Identify which cell holds the provided text, then report its (x, y) central coordinate. 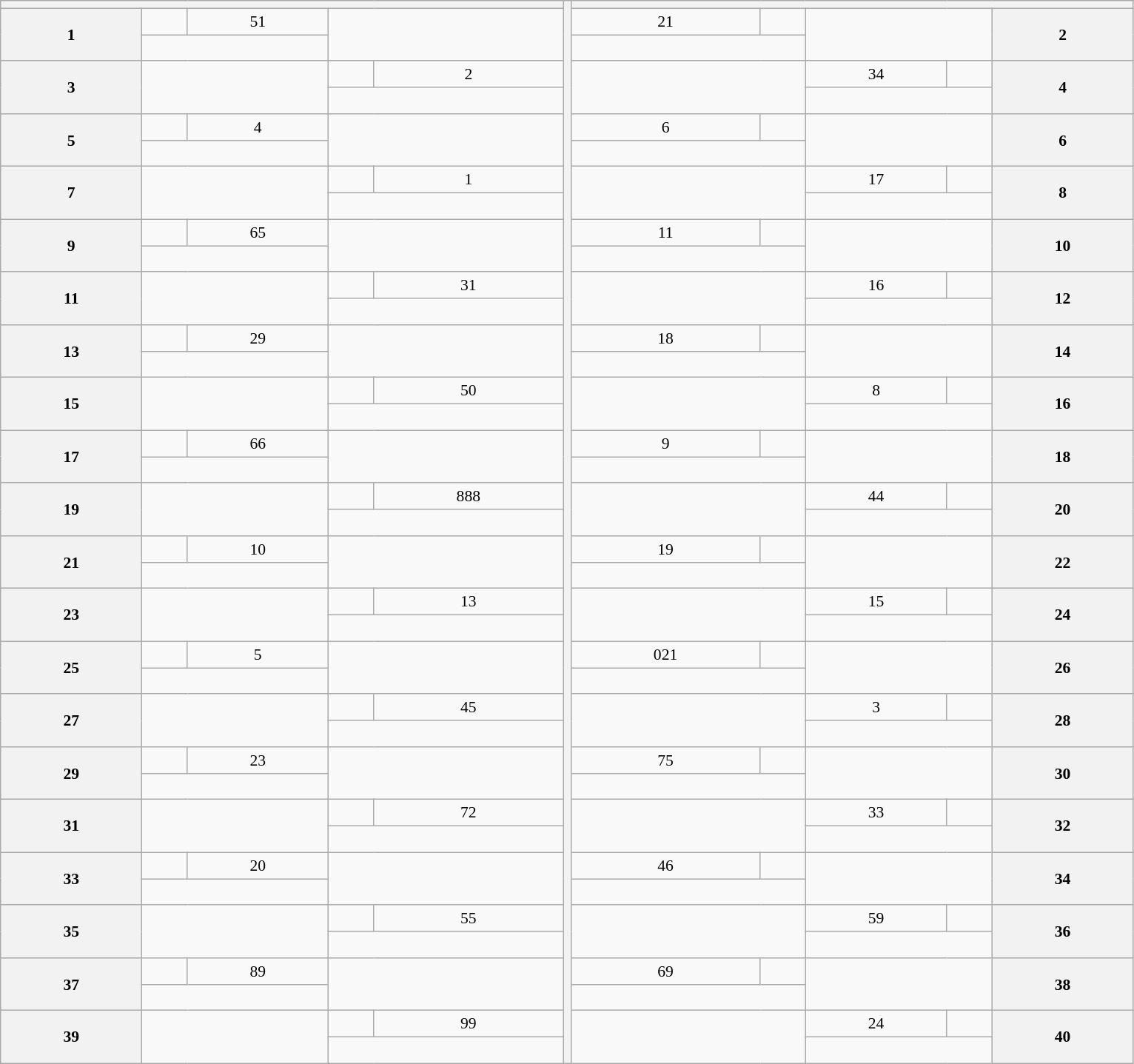
45 (469, 708)
36 (1063, 931)
35 (71, 931)
59 (876, 919)
32 (1063, 826)
75 (665, 760)
38 (1063, 985)
40 (1063, 1037)
021 (665, 655)
50 (469, 391)
72 (469, 813)
7 (71, 193)
14 (1063, 351)
30 (1063, 773)
888 (469, 497)
28 (1063, 721)
69 (665, 971)
55 (469, 919)
66 (258, 444)
51 (258, 21)
44 (876, 497)
27 (71, 721)
12 (1063, 299)
37 (71, 985)
26 (1063, 668)
65 (258, 232)
25 (71, 668)
89 (258, 971)
39 (71, 1037)
99 (469, 1024)
22 (1063, 563)
46 (665, 866)
